Locate the cell with the specified text and output its [X, Y] center coordinate. 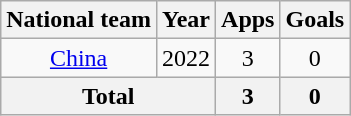
Year [186, 20]
Apps [248, 20]
National team [79, 20]
Goals [315, 20]
Total [108, 96]
China [79, 58]
2022 [186, 58]
